From the cell containing the given text, extract its center point as [X, Y] coordinate. 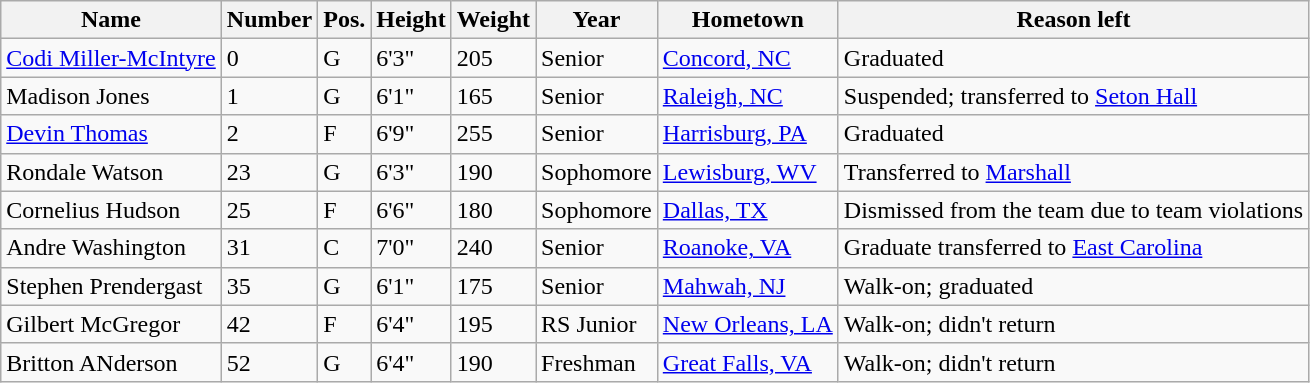
Pos. [344, 20]
New Orleans, LA [748, 324]
Suspended; transferred to Seton Hall [1073, 96]
240 [493, 248]
195 [493, 324]
Stephen Prendergast [112, 286]
Graduate transferred to East Carolina [1073, 248]
52 [269, 362]
Reason left [1073, 20]
42 [269, 324]
Cornelius Hudson [112, 210]
Transferred to Marshall [1073, 172]
25 [269, 210]
Concord, NC [748, 58]
6'9" [411, 134]
165 [493, 96]
Year [597, 20]
Andre Washington [112, 248]
Rondale Watson [112, 172]
C [344, 248]
35 [269, 286]
Harrisburg, PA [748, 134]
175 [493, 286]
2 [269, 134]
Madison Jones [112, 96]
6'6" [411, 210]
Number [269, 20]
Lewisburg, WV [748, 172]
Freshman [597, 362]
Walk-on; graduated [1073, 286]
Codi Miller-McIntyre [112, 58]
Height [411, 20]
31 [269, 248]
180 [493, 210]
Hometown [748, 20]
Great Falls, VA [748, 362]
Dallas, TX [748, 210]
Dismissed from the team due to team violations [1073, 210]
Raleigh, NC [748, 96]
Gilbert McGregor [112, 324]
Devin Thomas [112, 134]
RS Junior [597, 324]
1 [269, 96]
7'0" [411, 248]
Roanoke, VA [748, 248]
205 [493, 58]
Britton ANderson [112, 362]
Mahwah, NJ [748, 286]
255 [493, 134]
23 [269, 172]
0 [269, 58]
Weight [493, 20]
Name [112, 20]
